Detect which cell encompasses the target text, then output its (X, Y) center coordinate. 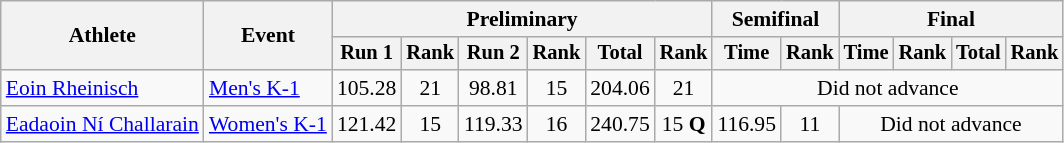
11 (810, 124)
Run 1 (366, 54)
105.28 (366, 88)
Women's K-1 (268, 124)
Eoin Rheinisch (102, 88)
16 (557, 124)
Final (952, 19)
Semifinal (775, 19)
15 Q (684, 124)
Athlete (102, 36)
121.42 (366, 124)
Eadaoin Ní Challarain (102, 124)
Men's K-1 (268, 88)
204.06 (620, 88)
Run 2 (494, 54)
240.75 (620, 124)
98.81 (494, 88)
116.95 (746, 124)
Preliminary (522, 19)
119.33 (494, 124)
Event (268, 36)
